From the cell containing the given text, extract its center point as (X, Y) coordinate. 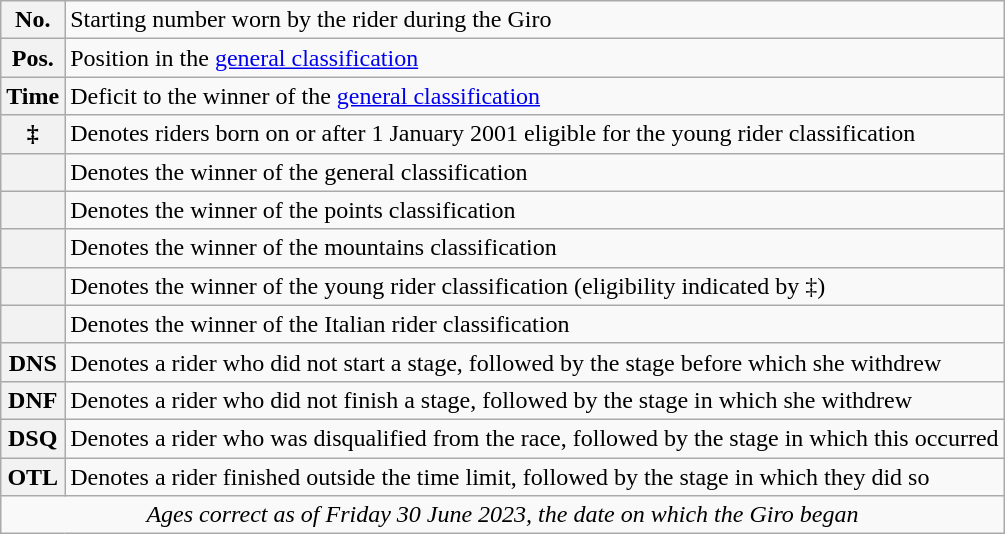
Position in the general classification (534, 58)
No. (33, 20)
Denotes the winner of the points classification (534, 210)
‡ (33, 134)
DSQ (33, 438)
DNS (33, 362)
Time (33, 96)
Denotes the winner of the general classification (534, 172)
Starting number worn by the rider during the Giro (534, 20)
Denotes riders born on or after 1 January 2001 eligible for the young rider classification (534, 134)
Denotes the winner of the Italian rider classification (534, 324)
Pos. (33, 58)
Ages correct as of Friday 30 June 2023, the date on which the Giro began (502, 515)
Denotes the winner of the young rider classification (eligibility indicated by ‡) (534, 286)
Denotes the winner of the mountains classification (534, 248)
Denotes a rider finished outside the time limit, followed by the stage in which they did so (534, 477)
Denotes a rider who did not start a stage, followed by the stage before which she withdrew (534, 362)
Denotes a rider who was disqualified from the race, followed by the stage in which this occurred (534, 438)
DNF (33, 400)
Denotes a rider who did not finish a stage, followed by the stage in which she withdrew (534, 400)
Deficit to the winner of the general classification (534, 96)
OTL (33, 477)
